Find where the given text appears and provide that cell's center as (X, Y) coordinate. 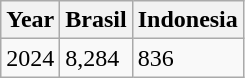
Indonesia (188, 20)
836 (188, 58)
Year (30, 20)
2024 (30, 58)
Brasil (96, 20)
8,284 (96, 58)
